Find where the given text appears and provide that cell's center as (x, y) coordinate. 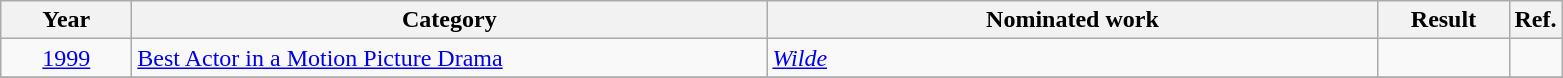
Nominated work (1072, 20)
Category (450, 20)
Wilde (1072, 58)
1999 (66, 58)
Result (1444, 20)
Year (66, 20)
Ref. (1536, 20)
Best Actor in a Motion Picture Drama (450, 58)
